Provide the (x, y) coordinate of the cell's center where the given text is located.  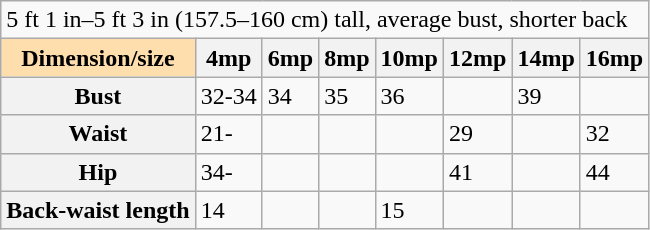
Bust (98, 96)
36 (409, 96)
32 (614, 134)
12mp (477, 58)
15 (409, 210)
29 (477, 134)
Back-waist length (98, 210)
34- (228, 172)
32-34 (228, 96)
14 (228, 210)
Dimension/size (98, 58)
39 (546, 96)
14mp (546, 58)
21- (228, 134)
4mp (228, 58)
41 (477, 172)
44 (614, 172)
34 (290, 96)
5 ft 1 in–5 ft 3 in (157.5–160 cm) tall, average bust, shorter back (325, 20)
Waist (98, 134)
Hip (98, 172)
16mp (614, 58)
10mp (409, 58)
6mp (290, 58)
8mp (347, 58)
35 (347, 96)
